Pinpoint the cell where the given text exists, returning its (x, y) midpoint coordinate. 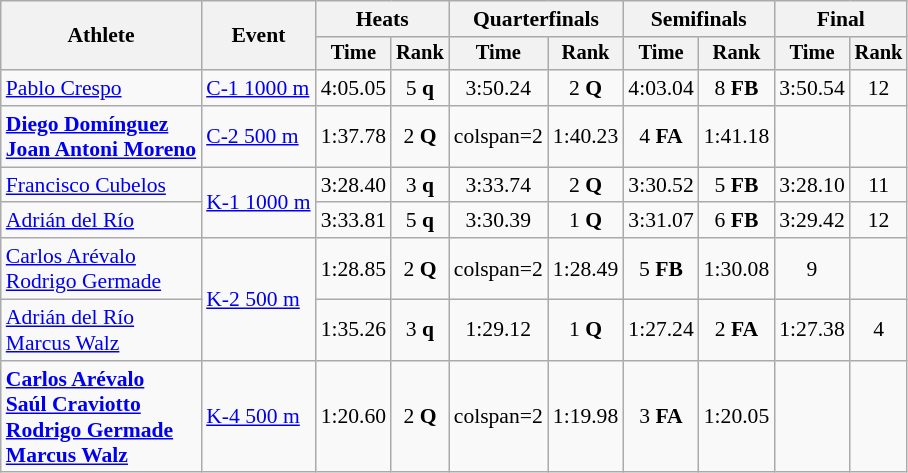
1:27.38 (812, 330)
Pablo Crespo (101, 88)
1:27.24 (660, 330)
1:40.23 (586, 136)
4 FA (660, 136)
3:30.39 (498, 221)
K-2 500 m (258, 299)
K-1 1000 m (258, 202)
Quarterfinals (536, 19)
3:30.52 (660, 185)
Semifinals (698, 19)
4:03.04 (660, 88)
3 FA (660, 417)
4:05.05 (354, 88)
3:50.54 (812, 88)
Carlos ArévaloSaúl CraviottoRodrigo GermadeMarcus Walz (101, 417)
3:28.10 (812, 185)
11 (879, 185)
9 (812, 268)
C-1 1000 m (258, 88)
3:29.42 (812, 221)
Athlete (101, 36)
Adrián del RíoMarcus Walz (101, 330)
1:28.49 (586, 268)
Event (258, 36)
3:33.74 (498, 185)
C-2 500 m (258, 136)
Adrián del Río (101, 221)
1:37.78 (354, 136)
1:41.18 (736, 136)
1:29.12 (498, 330)
2 FA (736, 330)
3:33.81 (354, 221)
Final (840, 19)
3:31.07 (660, 221)
Heats (382, 19)
1:35.26 (354, 330)
3:28.40 (354, 185)
Francisco Cubelos (101, 185)
1:28.85 (354, 268)
1:20.60 (354, 417)
Diego DomínguezJoan Antoni Moreno (101, 136)
1:20.05 (736, 417)
K-4 500 m (258, 417)
3:50.24 (498, 88)
1:30.08 (736, 268)
4 (879, 330)
Carlos ArévaloRodrigo Germade (101, 268)
8 FB (736, 88)
1:19.98 (586, 417)
6 FB (736, 221)
